Find where the given text appears and provide that cell's center as [X, Y] coordinate. 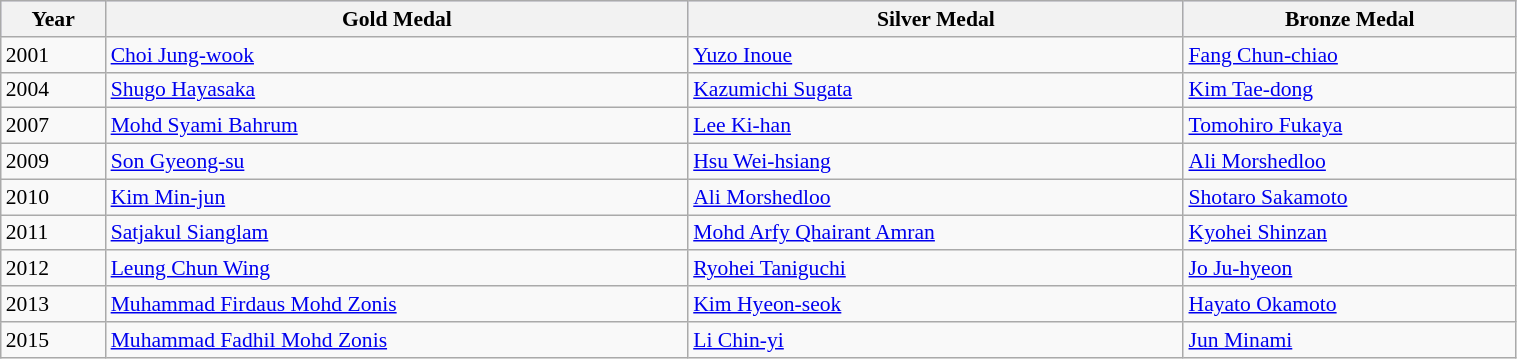
Ryohei Taniguchi [936, 269]
Kyohei Shinzan [1350, 233]
Kim Min-jun [398, 197]
Kazumichi Sugata [936, 90]
2007 [54, 126]
2004 [54, 90]
Year [54, 19]
Jo Ju-hyeon [1350, 269]
2001 [54, 55]
Fang Chun-chiao [1350, 55]
2012 [54, 269]
Leung Chun Wing [398, 269]
2015 [54, 340]
Silver Medal [936, 19]
Kim Tae-dong [1350, 90]
Li Chin-yi [936, 340]
Choi Jung-wook [398, 55]
Gold Medal [398, 19]
Bronze Medal [1350, 19]
Son Gyeong-su [398, 162]
Kim Hyeon-seok [936, 304]
Muhammad Firdaus Mohd Zonis [398, 304]
2010 [54, 197]
Muhammad Fadhil Mohd Zonis [398, 340]
Mohd Syami Bahrum [398, 126]
2011 [54, 233]
Mohd Arfy Qhairant Amran [936, 233]
Shugo Hayasaka [398, 90]
Tomohiro Fukaya [1350, 126]
2009 [54, 162]
2013 [54, 304]
Hayato Okamoto [1350, 304]
Satjakul Sianglam [398, 233]
Yuzo Inoue [936, 55]
Lee Ki-han [936, 126]
Jun Minami [1350, 340]
Hsu Wei-hsiang [936, 162]
Shotaro Sakamoto [1350, 197]
